Search for the cell housing the specified text and yield its [X, Y] center coordinate. 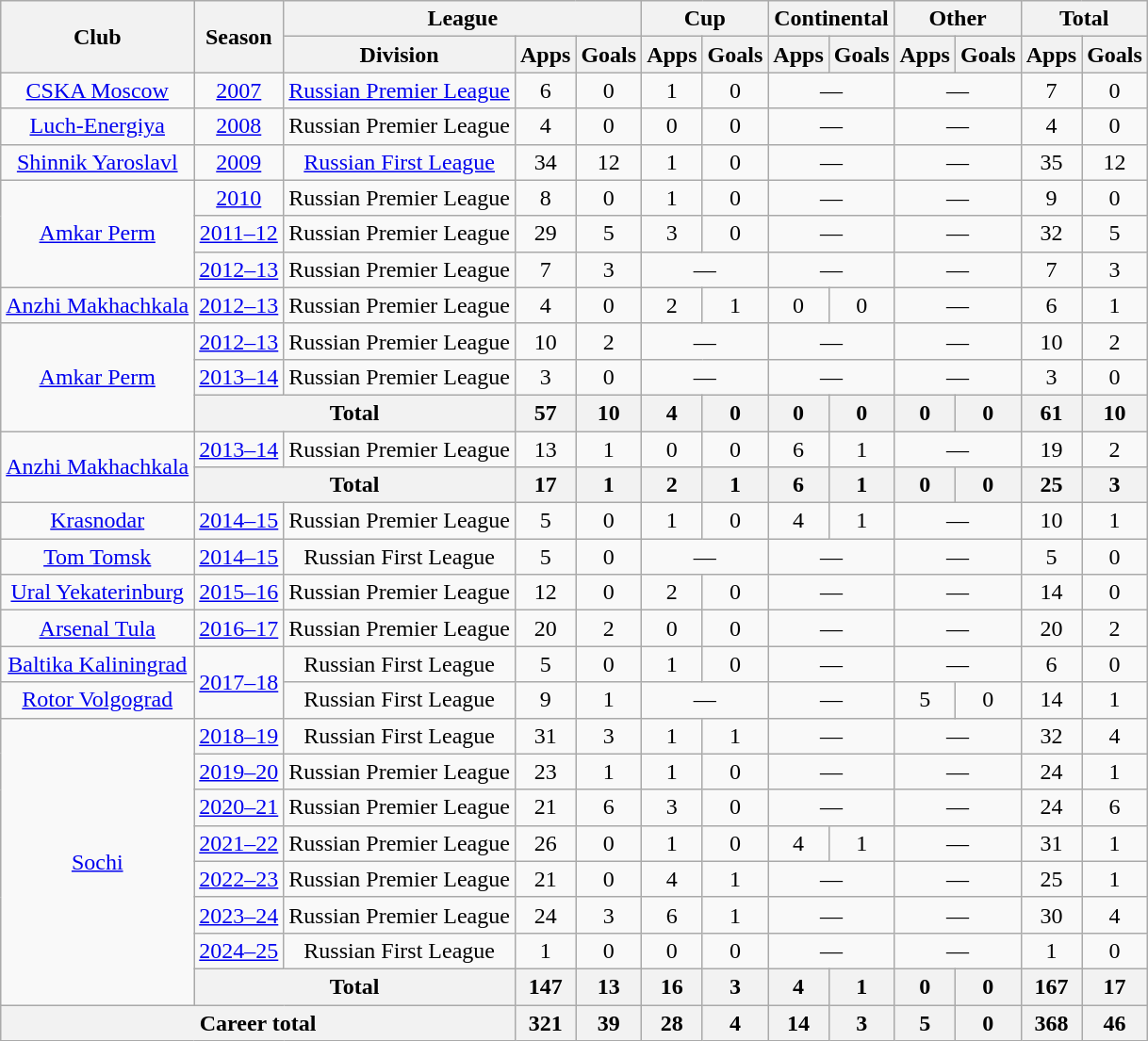
CSKA Moscow [98, 90]
League [463, 19]
368 [1051, 1022]
19 [1051, 449]
28 [672, 1022]
2022–23 [239, 879]
147 [545, 986]
2008 [239, 126]
2017–18 [239, 682]
34 [545, 162]
Other [958, 19]
Club [98, 37]
2011–12 [239, 234]
Sochi [98, 861]
Tom Tomsk [98, 557]
Career total [258, 1022]
46 [1115, 1022]
Shinnik Yaroslavl [98, 162]
Luch-Energiya [98, 126]
2021–22 [239, 843]
30 [1051, 915]
16 [672, 986]
Division [400, 55]
321 [545, 1022]
2016–17 [239, 628]
2019–20 [239, 772]
23 [545, 772]
Ural Yekaterinburg [98, 593]
35 [1051, 162]
2024–25 [239, 951]
Cup [705, 19]
Season [239, 37]
2010 [239, 198]
2020–21 [239, 807]
57 [545, 413]
2009 [239, 162]
167 [1051, 986]
Arsenal Tula [98, 628]
Baltika Kaliningrad [98, 664]
Rotor Volgograd [98, 700]
2018–19 [239, 736]
2015–16 [239, 593]
29 [545, 234]
2023–24 [239, 915]
Krasnodar [98, 521]
61 [1051, 413]
2007 [239, 90]
8 [545, 198]
Continental [831, 19]
26 [545, 843]
39 [609, 1022]
